Return (x, y) of the center of cell containing provided text 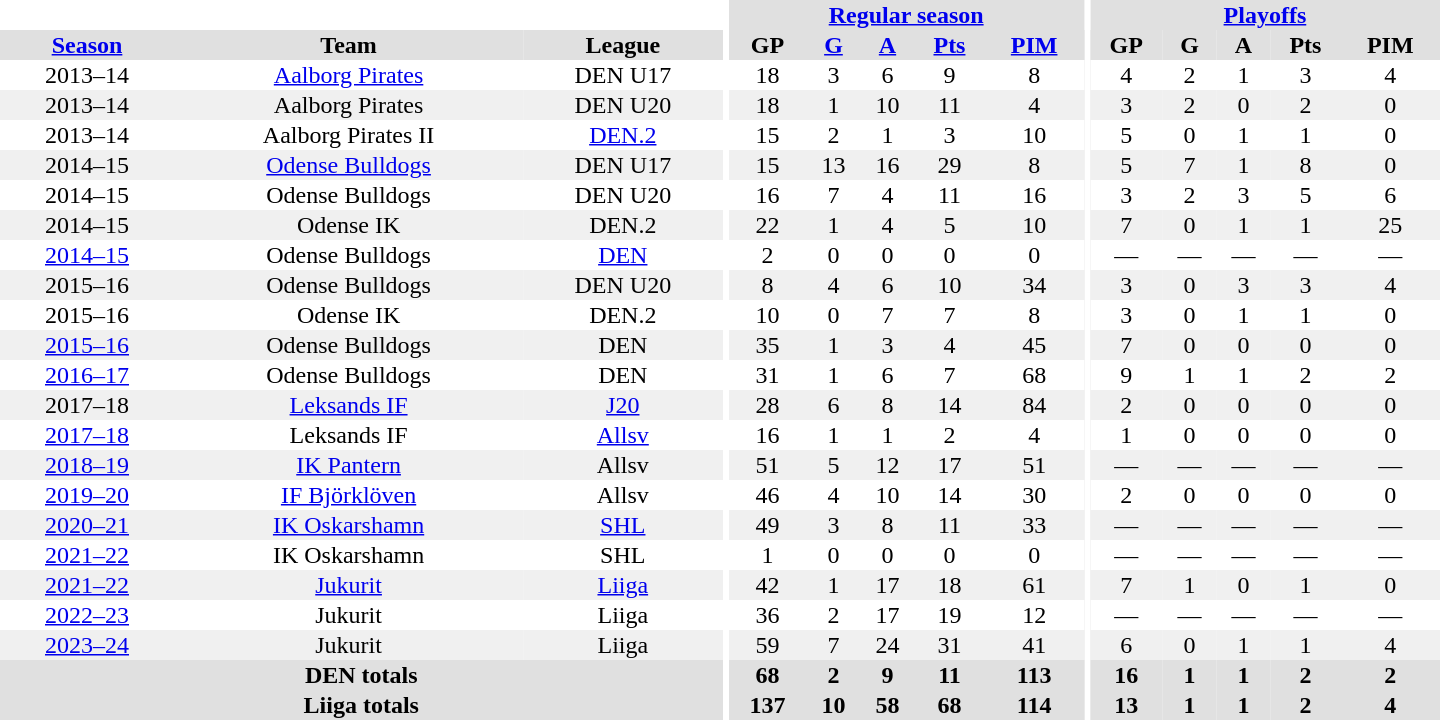
IF Björklöven (348, 495)
19 (949, 615)
35 (767, 345)
2020–21 (87, 525)
Team (348, 45)
2018–19 (87, 465)
Aalborg Pirates II (348, 135)
46 (767, 495)
58 (887, 705)
Season (87, 45)
59 (767, 645)
137 (767, 705)
33 (1034, 525)
42 (767, 585)
84 (1034, 405)
2023–24 (87, 645)
49 (767, 525)
61 (1034, 585)
45 (1034, 345)
41 (1034, 645)
Liiga totals (361, 705)
24 (887, 645)
114 (1034, 705)
28 (767, 405)
36 (767, 615)
IK Pantern (348, 465)
Playoffs (1265, 15)
2016–17 (87, 375)
22 (767, 225)
34 (1034, 285)
DEN totals (361, 675)
29 (949, 165)
30 (1034, 495)
Regular season (906, 15)
J20 (622, 405)
2019–20 (87, 495)
League (622, 45)
2022–23 (87, 615)
113 (1034, 675)
25 (1390, 225)
